For the text-containing cell, return its midpoint in (x, y) coordinate format. 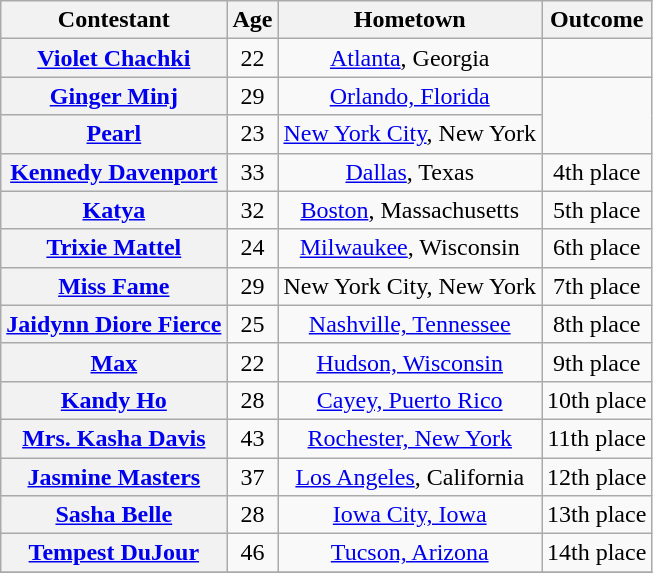
Contestant (114, 20)
25 (252, 324)
Max (114, 362)
Violet Chachki (114, 58)
Kandy Ho (114, 400)
12th place (597, 477)
33 (252, 172)
Kennedy Davenport (114, 172)
Trixie Mattel (114, 248)
Cayey, Puerto Rico (410, 400)
5th place (597, 210)
13th place (597, 515)
9th place (597, 362)
43 (252, 438)
Mrs. Kasha Davis (114, 438)
Los Angeles, California (410, 477)
Katya (114, 210)
Tempest DuJour (114, 553)
Jaidynn Diore Fierce (114, 324)
7th place (597, 286)
Boston, Massachusetts (410, 210)
23 (252, 134)
6th place (597, 248)
24 (252, 248)
14th place (597, 553)
Nashville, Tennessee (410, 324)
Tucson, Arizona (410, 553)
46 (252, 553)
32 (252, 210)
Rochester, New York (410, 438)
Atlanta, Georgia (410, 58)
8th place (597, 324)
Dallas, Texas (410, 172)
Ginger Minj (114, 96)
Milwaukee, Wisconsin (410, 248)
Jasmine Masters (114, 477)
Miss Fame (114, 286)
10th place (597, 400)
Sasha Belle (114, 515)
Pearl (114, 134)
4th place (597, 172)
Outcome (597, 20)
Hometown (410, 20)
Iowa City, Iowa (410, 515)
Age (252, 20)
37 (252, 477)
Hudson, Wisconsin (410, 362)
Orlando, Florida (410, 96)
11th place (597, 438)
